Extract the [X, Y] coordinate from the center of the cell holding the provided text.  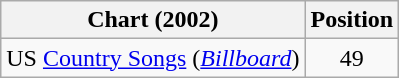
49 [352, 58]
Chart (2002) [153, 20]
US Country Songs (Billboard) [153, 58]
Position [352, 20]
